From the cell containing the given text, extract its center point as [x, y] coordinate. 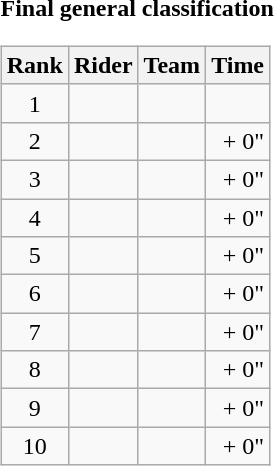
1 [34, 103]
4 [34, 217]
Team [172, 65]
10 [34, 446]
7 [34, 332]
Rank [34, 65]
8 [34, 370]
2 [34, 141]
6 [34, 294]
5 [34, 256]
Time [238, 65]
3 [34, 179]
Rider [103, 65]
9 [34, 408]
